From the cell containing the given text, extract its center point as [X, Y] coordinate. 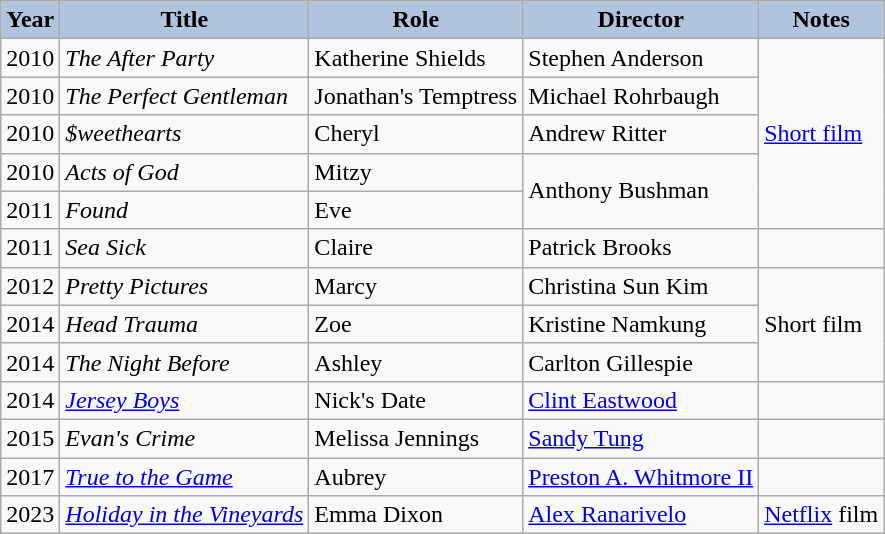
Stephen Anderson [641, 58]
2015 [30, 438]
Pretty Pictures [184, 286]
Aubrey [416, 477]
Preston A. Whitmore II [641, 477]
Eve [416, 210]
Kristine Namkung [641, 324]
Alex Ranarivelo [641, 515]
Ashley [416, 362]
Katherine Shields [416, 58]
Director [641, 20]
Emma Dixon [416, 515]
Found [184, 210]
Clint Eastwood [641, 400]
The Perfect Gentleman [184, 96]
Evan's Crime [184, 438]
Andrew Ritter [641, 134]
Acts of God [184, 172]
Holiday in the Vineyards [184, 515]
Notes [822, 20]
2012 [30, 286]
Melissa Jennings [416, 438]
The Night Before [184, 362]
Marcy [416, 286]
Title [184, 20]
Year [30, 20]
Role [416, 20]
Jonathan's Temptress [416, 96]
Claire [416, 248]
Christina Sun Kim [641, 286]
Sea Sick [184, 248]
Anthony Bushman [641, 191]
2017 [30, 477]
True to the Game [184, 477]
The After Party [184, 58]
Mitzy [416, 172]
Patrick Brooks [641, 248]
Zoe [416, 324]
Netflix film [822, 515]
Head Trauma [184, 324]
Sandy Tung [641, 438]
2023 [30, 515]
$weethearts [184, 134]
Jersey Boys [184, 400]
Carlton Gillespie [641, 362]
Nick's Date [416, 400]
Michael Rohrbaugh [641, 96]
Cheryl [416, 134]
